Pinpoint the cell where the given text exists, returning its (x, y) midpoint coordinate. 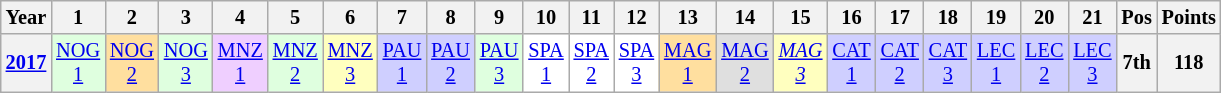
19 (996, 17)
SPA2 (592, 63)
21 (1092, 17)
8 (450, 17)
NOG1 (78, 63)
MAG1 (688, 63)
Points (1189, 17)
2017 (26, 63)
Year (26, 17)
MNZ1 (240, 63)
3 (186, 17)
PAU2 (450, 63)
Pos (1137, 17)
12 (636, 17)
13 (688, 17)
LEC2 (1044, 63)
118 (1189, 63)
CAT1 (851, 63)
LEC3 (1092, 63)
7 (402, 17)
NOG3 (186, 63)
SPA3 (636, 63)
CAT2 (900, 63)
SPA1 (546, 63)
2 (132, 17)
7th (1137, 63)
LEC1 (996, 63)
PAU3 (500, 63)
MAG2 (744, 63)
5 (296, 17)
PAU1 (402, 63)
9 (500, 17)
10 (546, 17)
MNZ3 (350, 63)
16 (851, 17)
4 (240, 17)
CAT3 (948, 63)
20 (1044, 17)
18 (948, 17)
MNZ2 (296, 63)
NOG2 (132, 63)
MAG3 (801, 63)
15 (801, 17)
17 (900, 17)
6 (350, 17)
1 (78, 17)
11 (592, 17)
14 (744, 17)
